Determine the [x, y] coordinate at the center of the cell enclosing the given text.  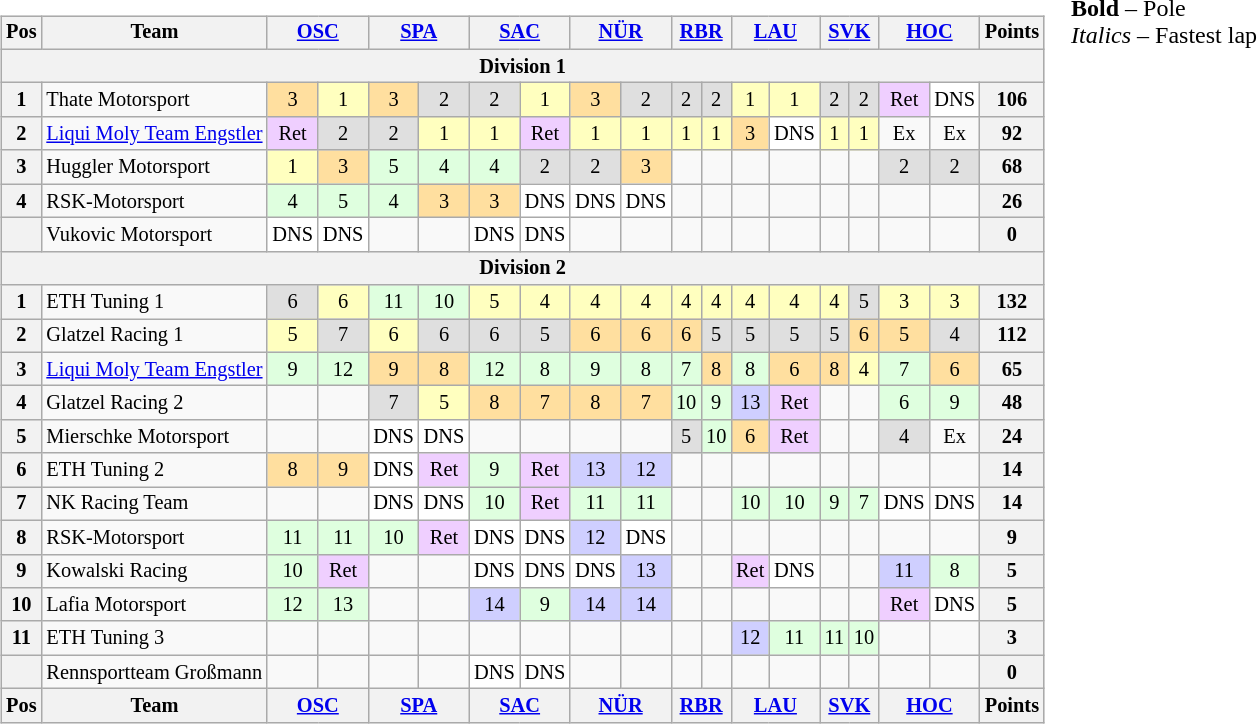
92 [1012, 134]
ETH Tuning 3 [154, 638]
Division 2 [522, 268]
48 [1012, 403]
Mierschke Motorsport [154, 437]
ETH Tuning 2 [154, 470]
106 [1012, 100]
NK Racing Team [154, 504]
Huggler Motorsport [154, 167]
Thate Motorsport [154, 100]
68 [1012, 167]
Vukovic Motorsport [154, 235]
Glatzel Racing 1 [154, 336]
ETH Tuning 1 [154, 302]
Lafia Motorsport [154, 605]
26 [1012, 201]
112 [1012, 336]
Division 1 [522, 66]
Rennsportteam Großmann [154, 672]
132 [1012, 302]
Kowalski Racing [154, 571]
24 [1012, 437]
65 [1012, 369]
Glatzel Racing 2 [154, 403]
